From the cell containing the given text, extract its center point as [x, y] coordinate. 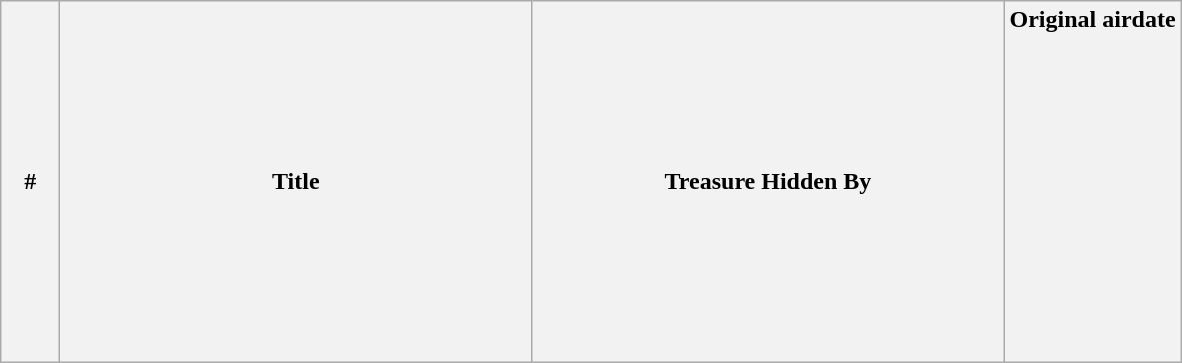
Original airdate [1092, 182]
# [30, 182]
Title [296, 182]
Treasure Hidden By [768, 182]
